Provide the [X, Y] coordinate of the cell's center where the given text is located.  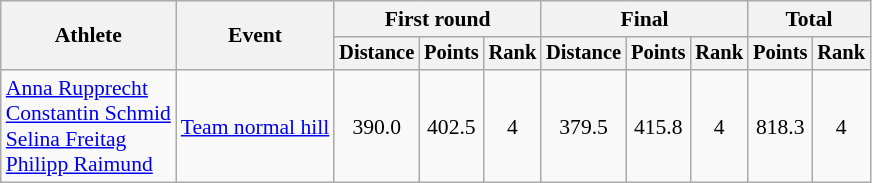
Anna RupprechtConstantin SchmidSelina FreitagPhilipp Raimund [88, 126]
379.5 [584, 126]
818.3 [780, 126]
Team normal hill [255, 126]
Athlete [88, 36]
415.8 [658, 126]
First round [438, 19]
402.5 [451, 126]
390.0 [376, 126]
Total [809, 19]
Final [644, 19]
Event [255, 36]
